Search for the cell housing the specified text and yield its [X, Y] center coordinate. 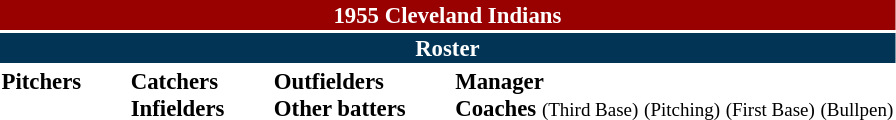
Roster [448, 48]
1955 Cleveland Indians [448, 15]
